Capture the cell that displays the provided text and extract its (x, y) central coordinate. 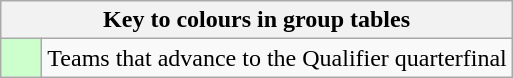
Key to colours in group tables (257, 20)
Teams that advance to the Qualifier quarterfinal (278, 58)
